Capture the cell that displays the provided text and extract its [x, y] central coordinate. 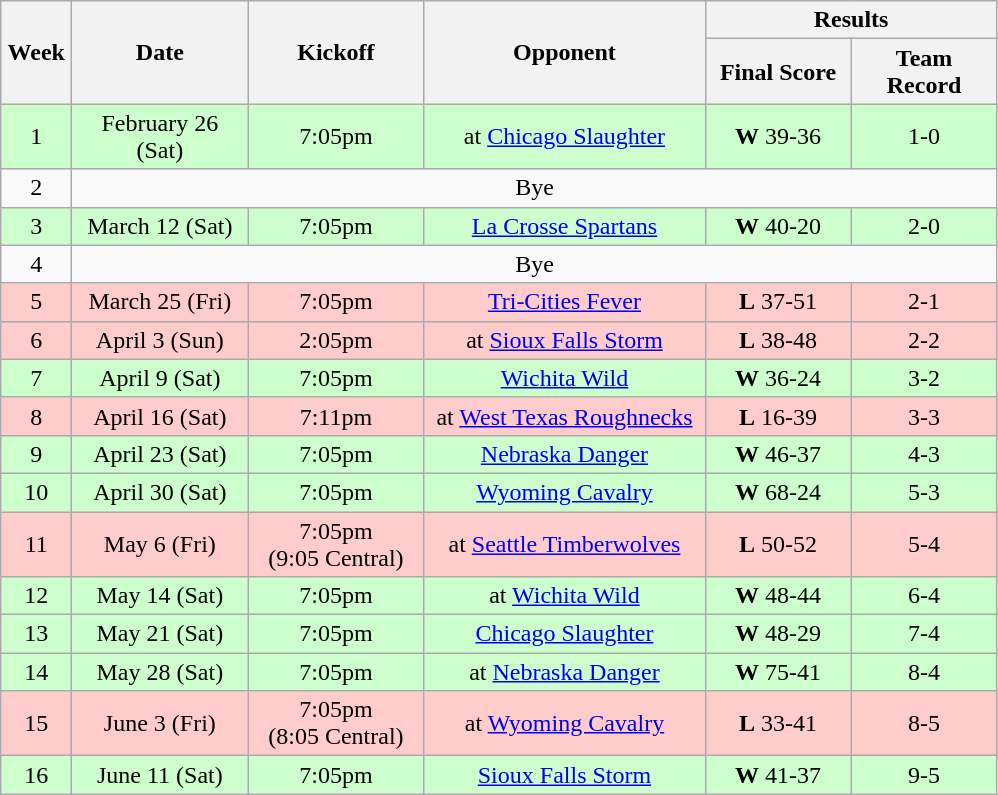
2-0 [924, 226]
5-4 [924, 544]
April 23 (Sat) [160, 454]
1-0 [924, 136]
May 6 (Fri) [160, 544]
7:05pm(9:05 Central) [336, 544]
Results [851, 20]
2-2 [924, 340]
9 [36, 454]
at Nebraska Danger [564, 672]
10 [36, 492]
3-2 [924, 378]
L 37-51 [778, 302]
7 [36, 378]
6-4 [924, 596]
8-4 [924, 672]
Week [36, 52]
Team Record [924, 72]
3-3 [924, 416]
2-1 [924, 302]
1 [36, 136]
W 41-37 [778, 775]
4-3 [924, 454]
L 16-39 [778, 416]
4 [36, 264]
7-4 [924, 634]
W 48-44 [778, 596]
W 46-37 [778, 454]
June 11 (Sat) [160, 775]
W 36-24 [778, 378]
Wichita Wild [564, 378]
5-3 [924, 492]
at West Texas Roughnecks [564, 416]
at Sioux Falls Storm [564, 340]
April 9 (Sat) [160, 378]
7:05pm(8:05 Central) [336, 724]
14 [36, 672]
March 25 (Fri) [160, 302]
6 [36, 340]
February 26 (Sat) [160, 136]
W 48-29 [778, 634]
L 50-52 [778, 544]
L 33-41 [778, 724]
Kickoff [336, 52]
3 [36, 226]
April 3 (Sun) [160, 340]
16 [36, 775]
8 [36, 416]
Final Score [778, 72]
at Chicago Slaughter [564, 136]
W 40-20 [778, 226]
2 [36, 188]
April 16 (Sat) [160, 416]
Opponent [564, 52]
La Crosse Spartans [564, 226]
Tri-Cities Fever [564, 302]
13 [36, 634]
9-5 [924, 775]
11 [36, 544]
at Seattle Timberwolves [564, 544]
15 [36, 724]
Chicago Slaughter [564, 634]
8-5 [924, 724]
April 30 (Sat) [160, 492]
W 39-36 [778, 136]
May 21 (Sat) [160, 634]
Nebraska Danger [564, 454]
W 68-24 [778, 492]
2:05pm [336, 340]
at Wichita Wild [564, 596]
May 28 (Sat) [160, 672]
Sioux Falls Storm [564, 775]
L 38-48 [778, 340]
7:11pm [336, 416]
12 [36, 596]
Date [160, 52]
at Wyoming Cavalry [564, 724]
June 3 (Fri) [160, 724]
May 14 (Sat) [160, 596]
Wyoming Cavalry [564, 492]
5 [36, 302]
March 12 (Sat) [160, 226]
W 75-41 [778, 672]
